Detect which cell encompasses the target text, then output its [X, Y] center coordinate. 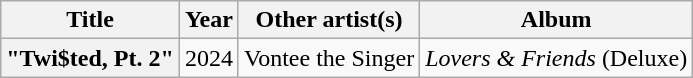
Vontee the Singer [328, 58]
Album [556, 20]
Title [90, 20]
Lovers & Friends (Deluxe) [556, 58]
"Twi$ted, Pt. 2" [90, 58]
2024 [208, 58]
Year [208, 20]
Other artist(s) [328, 20]
